Identify which cell holds the provided text, then report its [x, y] central coordinate. 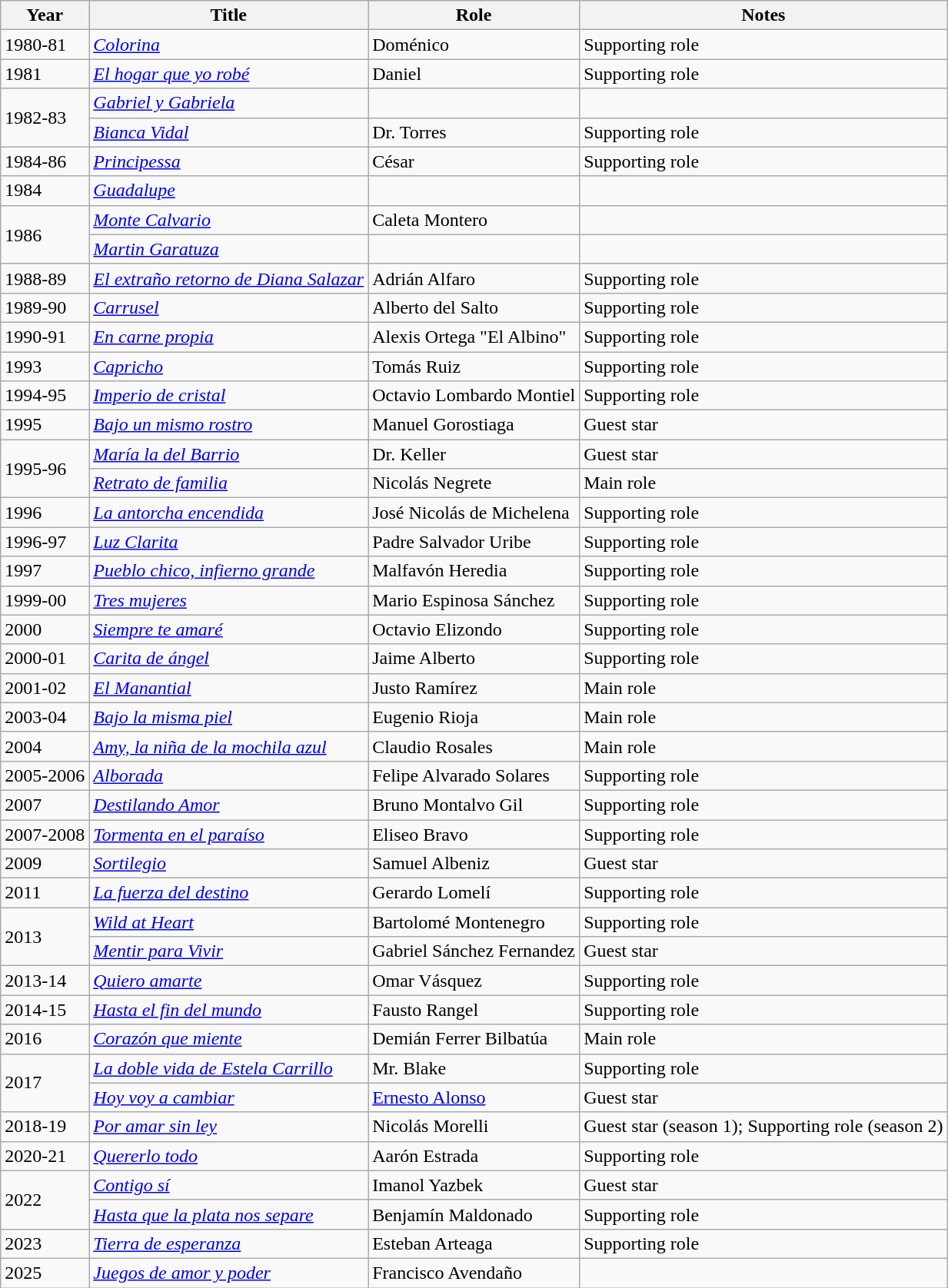
Contigo sí [229, 1185]
Dr. Keller [474, 454]
Siempre te amaré [229, 629]
Luz Clarita [229, 542]
El extraño retorno de Diana Salazar [229, 278]
La antorcha encendida [229, 513]
Gerardo Lomelí [474, 893]
Bajo un mismo rostro [229, 425]
2016 [45, 1039]
Retrato de familia [229, 483]
Omar Vásquez [474, 981]
Eugenio Rioja [474, 717]
1982-83 [45, 118]
2000-01 [45, 659]
Carrusel [229, 307]
2000 [45, 629]
Guadalupe [229, 191]
Bartolomé Montenegro [474, 922]
2025 [45, 1273]
Carita de ángel [229, 659]
Padre Salvador Uribe [474, 542]
Role [474, 15]
Gabriel Sánchez Fernandez [474, 951]
Hasta que la plata nos separe [229, 1214]
1984-86 [45, 161]
Capricho [229, 367]
Bajo la misma piel [229, 717]
Year [45, 15]
Martin Garatuza [229, 249]
1996-97 [45, 542]
Jaime Alberto [474, 659]
2005-2006 [45, 775]
Hoy voy a cambiar [229, 1097]
1984 [45, 191]
Fausto Rangel [474, 1010]
Caleta Montero [474, 220]
2011 [45, 893]
Wild at Heart [229, 922]
1994-95 [45, 396]
Tormenta en el paraíso [229, 834]
Octavio Elizondo [474, 629]
2004 [45, 746]
Mr. Blake [474, 1068]
2020-21 [45, 1156]
Esteban Arteaga [474, 1243]
2022 [45, 1200]
Mario Espinosa Sánchez [474, 600]
Malfavón Heredia [474, 571]
Felipe Alvarado Solares [474, 775]
1980-81 [45, 45]
Bianca Vidal [229, 132]
Alborada [229, 775]
2023 [45, 1243]
1989-90 [45, 307]
La doble vida de Estela Carrillo [229, 1068]
Tomás Ruiz [474, 367]
Quiero amarte [229, 981]
1993 [45, 367]
2003-04 [45, 717]
Monte Calvario [229, 220]
Imanol Yazbek [474, 1185]
Nicolás Morelli [474, 1127]
Title [229, 15]
Dr. Torres [474, 132]
Claudio Rosales [474, 746]
Notes [763, 15]
Manuel Gorostiaga [474, 425]
Benjamín Maldonado [474, 1214]
Colorina [229, 45]
Octavio Lombardo Montiel [474, 396]
1981 [45, 74]
Imperio de cristal [229, 396]
Hasta el fin del mundo [229, 1010]
Nicolás Negrete [474, 483]
En carne propia [229, 337]
Sortilegio [229, 864]
2009 [45, 864]
Tierra de esperanza [229, 1243]
2014-15 [45, 1010]
Por amar sin ley [229, 1127]
2013 [45, 937]
1997 [45, 571]
Ernesto Alonso [474, 1097]
Mentir para Vivir [229, 951]
Daniel [474, 74]
Destilando Amor [229, 805]
1995-96 [45, 469]
2007-2008 [45, 834]
1986 [45, 234]
Guest star (season 1); Supporting role (season 2) [763, 1127]
Doménico [474, 45]
1996 [45, 513]
Juegos de amor y poder [229, 1273]
Corazón que miente [229, 1039]
El hogar que yo robé [229, 74]
Principessa [229, 161]
1990-91 [45, 337]
Bruno Montalvo Gil [474, 805]
1999-00 [45, 600]
2018-19 [45, 1127]
2013-14 [45, 981]
Justo Ramírez [474, 688]
Quererlo todo [229, 1156]
María la del Barrio [229, 454]
2001-02 [45, 688]
Alexis Ortega "El Albino" [474, 337]
Demián Ferrer Bilbatúa [474, 1039]
El Manantial [229, 688]
Pueblo chico, infierno grande [229, 571]
1988-89 [45, 278]
Aarón Estrada [474, 1156]
Francisco Avendaño [474, 1273]
César [474, 161]
Amy, la niña de la mochila azul [229, 746]
Gabriel y Gabriela [229, 103]
Adrián Alfaro [474, 278]
Tres mujeres [229, 600]
1995 [45, 425]
Samuel Albeniz [474, 864]
La fuerza del destino [229, 893]
Eliseo Bravo [474, 834]
José Nicolás de Michelena [474, 513]
2017 [45, 1083]
2007 [45, 805]
Alberto del Salto [474, 307]
